From the cell containing the given text, extract its center point as (x, y) coordinate. 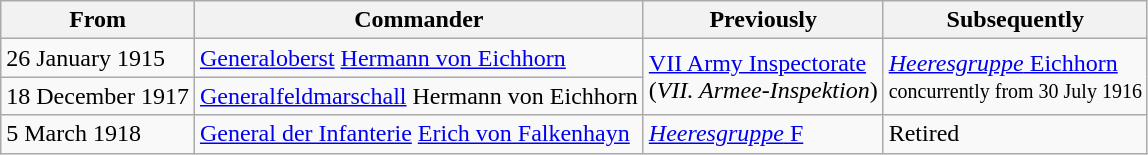
5 March 1918 (98, 134)
Generalfeldmarschall Hermann von Eichhorn (418, 96)
VII Army Inspectorate(VII. Armee-Inspektion) (763, 77)
Subsequently (1015, 20)
Heeresgruppe Eichhornconcurrently from 30 July 1916 (1015, 77)
Retired (1015, 134)
Generaloberst Hermann von Eichhorn (418, 58)
Previously (763, 20)
18 December 1917 (98, 96)
Heeresgruppe F (763, 134)
General der Infanterie Erich von Falkenhayn (418, 134)
Commander (418, 20)
From (98, 20)
26 January 1915 (98, 58)
